Provide the [X, Y] coordinate of the cell's center where the given text is located.  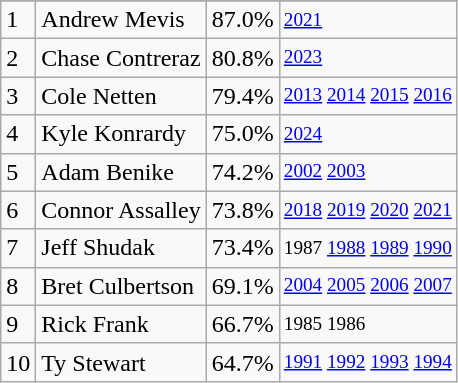
75.0% [242, 134]
80.8% [242, 58]
Andrew Mevis [121, 20]
Cole Netten [121, 96]
Connor Assalley [121, 210]
Chase Contreraz [121, 58]
87.0% [242, 20]
3 [18, 96]
73.8% [242, 210]
Rick Frank [121, 324]
69.1% [242, 286]
2024 [368, 134]
73.4% [242, 248]
8 [18, 286]
2002 2003 [368, 172]
6 [18, 210]
2 [18, 58]
Jeff Shudak [121, 248]
1 [18, 20]
Kyle Konrardy [121, 134]
5 [18, 172]
2013 2014 2015 2016 [368, 96]
74.2% [242, 172]
1985 1986 [368, 324]
2018 2019 2020 2021 [368, 210]
7 [18, 248]
79.4% [242, 96]
Ty Stewart [121, 362]
2021 [368, 20]
2023 [368, 58]
66.7% [242, 324]
Bret Culbertson [121, 286]
9 [18, 324]
1991 1992 1993 1994 [368, 362]
64.7% [242, 362]
2004 2005 2006 2007 [368, 286]
Adam Benike [121, 172]
4 [18, 134]
10 [18, 362]
1987 1988 1989 1990 [368, 248]
